Determine the [x, y] coordinate at the center of the cell enclosing the given text.  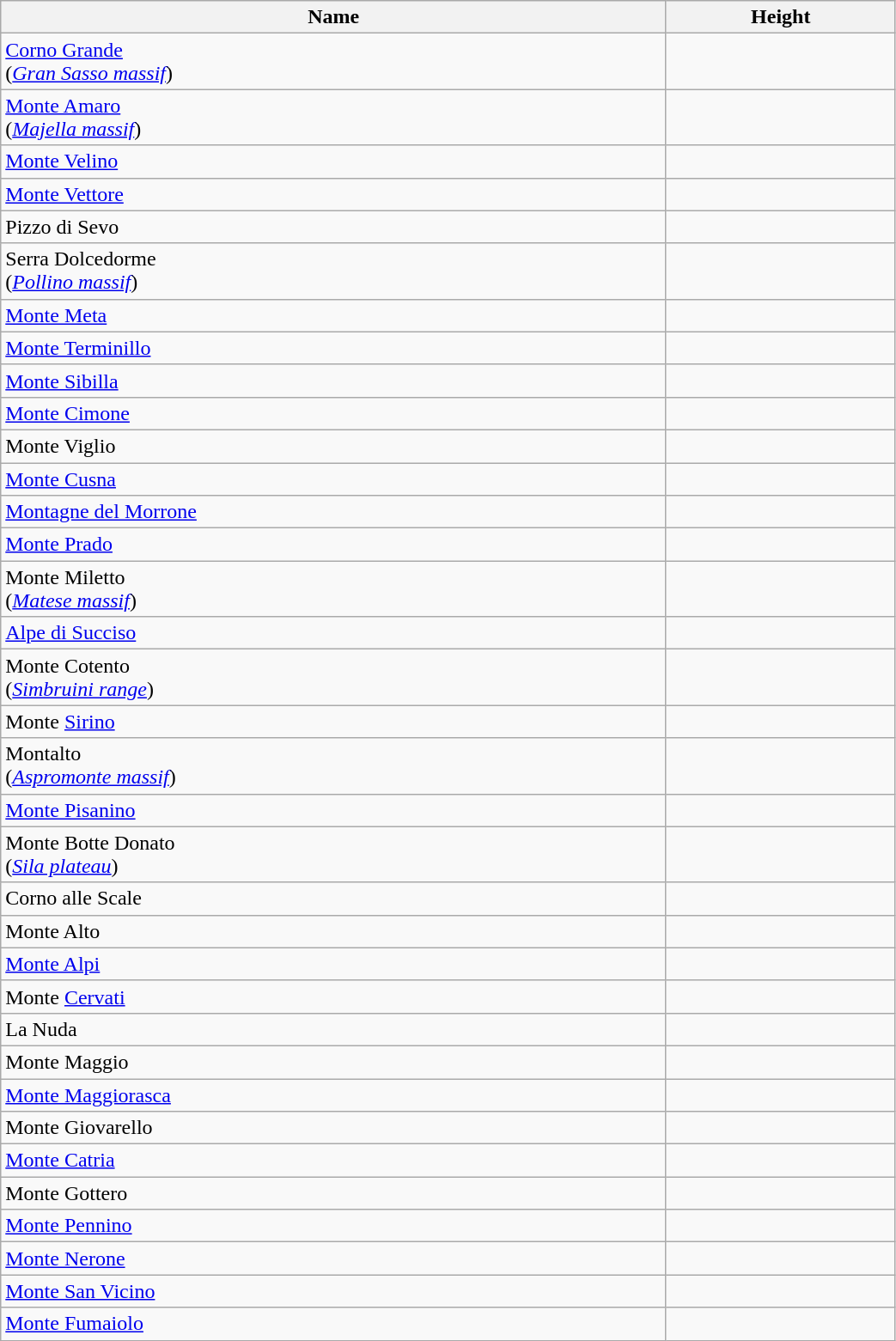
Monte Alto [333, 931]
Monte Meta [333, 315]
Monte Sibilla [333, 381]
Monte Alpi [333, 964]
Monte Velino [333, 162]
Montagne del Morrone [333, 512]
Monte Miletto (Matese massif) [333, 589]
La Nuda [333, 1029]
Monte Sirino [333, 722]
Serra Dolcedorme (Pollino massif) [333, 271]
Monte Nerone [333, 1259]
Pizzo di Sevo [333, 227]
Monte Catria [333, 1161]
Monte Giovarello [333, 1128]
Monte Amaro (Majella massif) [333, 117]
Montalto (Aspromonte massif) [333, 766]
Monte Maggiorasca [333, 1095]
Height [780, 17]
Monte Cotento (Simbruini range) [333, 677]
Corno alle Scale [333, 899]
Monte Gottero [333, 1193]
Monte Botte Donato (Sila plateau) [333, 854]
Monte Pennino [333, 1226]
Monte Prado [333, 545]
Monte Maggio [333, 1062]
Monte Terminillo [333, 348]
Alpe di Succiso [333, 633]
Monte San Vicino [333, 1291]
Monte Cimone [333, 413]
Monte Viglio [333, 446]
Name [333, 17]
Monte Cervati [333, 997]
Corno Grande (Gran Sasso massif) [333, 62]
Monte Fumaiolo [333, 1324]
Monte Pisanino [333, 810]
Monte Cusna [333, 478]
Monte Vettore [333, 194]
